Provide the [X, Y] coordinate of the cell's center where the given text is located.  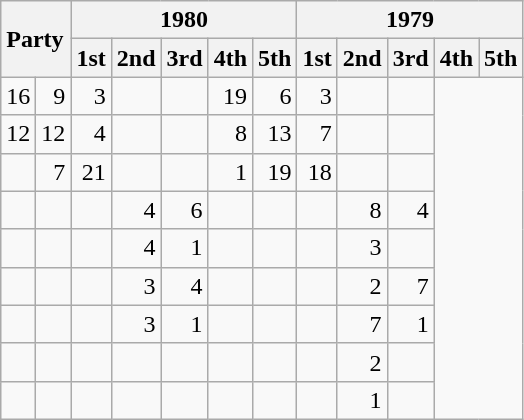
1980 [184, 20]
Party [36, 39]
13 [275, 134]
9 [54, 96]
1979 [410, 20]
18 [317, 172]
21 [91, 172]
16 [18, 96]
